Provide the [X, Y] coordinate of the cell's center where the given text is located.  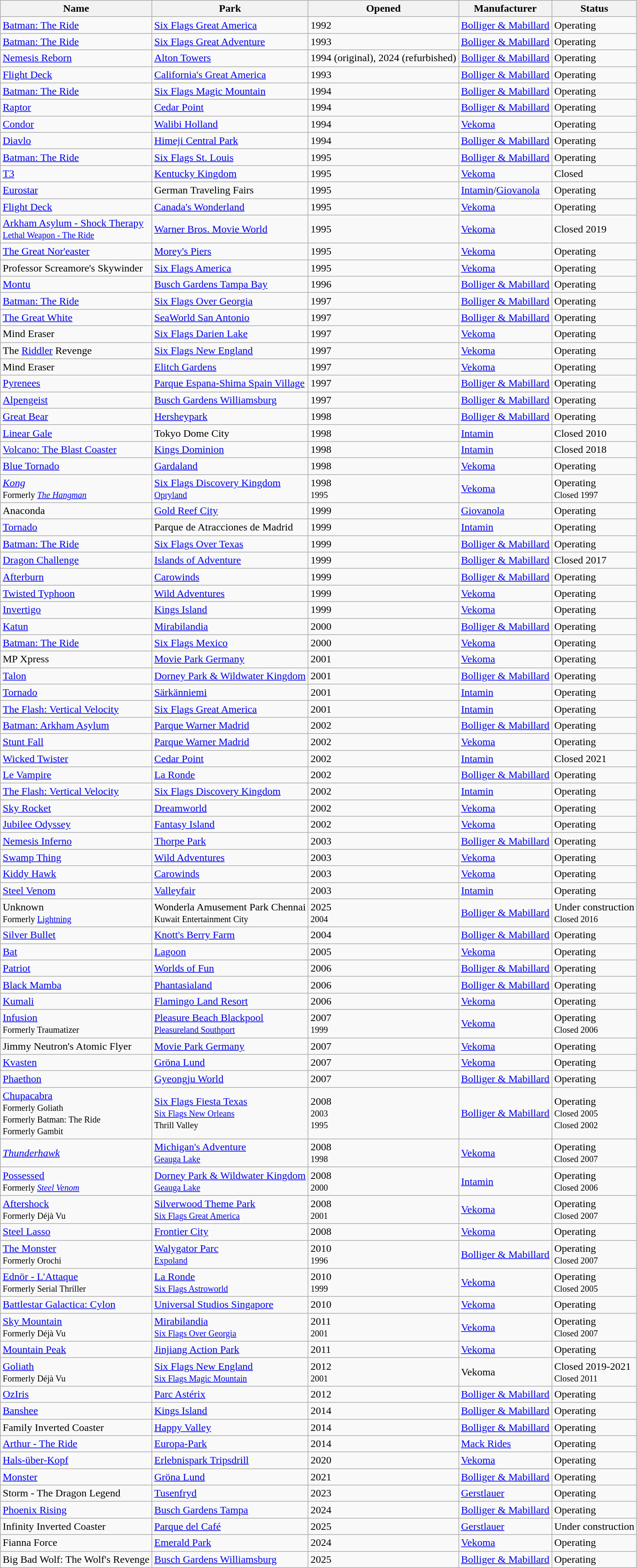
ChupacabraFormerly GoliathFormerly Batman: The RideFormerly Gambit [76, 1113]
Dorney Park & Wildwater KingdomGeauga Lake [230, 1182]
Frontier City [230, 1232]
Silverwood Theme Park Six Flags Great America [230, 1209]
Nemesis Reborn [76, 58]
Steel Venom [76, 890]
Kiddy Hawk [76, 874]
Särkänniemi [230, 692]
Parque Espana-Shima Spain Village [230, 383]
Closed 2019-2021 Closed 2011 [595, 1372]
1994 (original), 2024 (refurbished) [383, 58]
MP Xpress [76, 659]
Knott's Berry Farm [230, 935]
Battlestar Galactica: Cylon [76, 1305]
Mirabilandia [230, 626]
Opened [383, 9]
OperatingClosed 1997 [595, 488]
2008 [383, 1232]
2023 [383, 1493]
Parque del Café [230, 1526]
Operating Closed 2005 [595, 1282]
Jimmy Neutron's Atomic Flyer [76, 1046]
Volcano: The Blast Coaster [76, 449]
Dreamworld [230, 808]
Katun [76, 626]
Diavlo [76, 141]
Blue Tornado [76, 466]
AftershockFormerly Déjà Vu [76, 1209]
Nemesis Inferno [76, 841]
Valleyfair [230, 890]
California's Great America [230, 75]
Walibi Holland [230, 124]
Walygator ParcExpoland [230, 1254]
Erlebnispark Tripsdrill [230, 1460]
Patriot [76, 968]
Mirabilandia Six Flags Over Georgia [230, 1327]
20071999 [383, 1024]
Mack Rides [506, 1444]
2004 [383, 935]
Raptor [76, 108]
The Great White [76, 318]
InfusionFormerly Traumatizer [76, 1024]
Six Flags Great Adventure [230, 42]
2005 [383, 952]
Sky Rocket [76, 808]
German Traveling Fairs [230, 190]
Closed [595, 173]
Jubilee Odyssey [76, 825]
Wonderla Amusement Park Chennai Kuwait Entertainment City [230, 913]
Elitch Gardens [230, 367]
Talon [76, 676]
Jinjiang Action Park [230, 1349]
Professor Screamore's Skywinder [76, 268]
Parc Astérix [230, 1394]
Six Flags Fiesta TexasSix Flags New OrleansThrill Valley [230, 1113]
Pyrenees [76, 383]
Batman: Arkham Asylum [76, 725]
Condor [76, 124]
KongFormerly The Hangman [76, 488]
Stunt Fall [76, 742]
Mountain Peak [76, 1349]
Hersheypark [230, 416]
Name [76, 9]
1992 [383, 25]
Linear Gale [76, 433]
Fianna Force [76, 1543]
Six Flags New England [230, 350]
2010 [383, 1305]
Canada's Wonderland [230, 207]
Islands of Adventure [230, 560]
The Riddler Revenge [76, 350]
Hals-über-Kopf [76, 1460]
Six Flags Over Georgia [230, 301]
T3 [76, 173]
Emerald Park [230, 1543]
Six Flags New England Six Flags Magic Mountain [230, 1372]
Monster [76, 1477]
Worlds of Fun [230, 968]
Lagoon [230, 952]
Twisted Typhoon [76, 593]
Eurostar [76, 190]
The MonsterFormerly Orochi [76, 1254]
The Great Nor'easter [76, 252]
Arthur - The Ride [76, 1444]
La Ronde [230, 775]
Alpengeist [76, 400]
Six Flags America [230, 268]
Invertigo [76, 610]
2025 2004 [383, 913]
Flamingo Land Resort [230, 1001]
Under construction [595, 1526]
Parque de Atracciones de Madrid [230, 527]
Great Bear [76, 416]
Park [230, 9]
Kvasten [76, 1063]
Black Mamba [76, 985]
Gold Reef City [230, 511]
Dragon Challenge [76, 560]
Manufacturer [506, 9]
Tokyo Dome City [230, 433]
Gyeongju World [230, 1079]
Steel Lasso [76, 1232]
Under construction Closed 2016 [595, 913]
20122001 [383, 1372]
1996 [383, 285]
PossessedFormerly Steel Venom [76, 1182]
200820031995 [383, 1113]
Phoenix Rising [76, 1510]
Six Flags Discovery KingdomOpryland [230, 488]
Six Flags St. Louis [230, 157]
Afterburn [76, 577]
Swamp Thing [76, 858]
Thorpe Park [230, 841]
Universal Studios Singapore [230, 1305]
20112001 [383, 1327]
Closed 2021 [595, 759]
20101996 [383, 1254]
Happy Valley [230, 1427]
Le Vampire [76, 775]
2021 [383, 1477]
Six Flags Magic Mountain [230, 91]
Storm - The Dragon Legend [76, 1493]
Ednör - L'AttaqueFormerly Serial Thriller [76, 1282]
Warner Bros. Movie World [230, 229]
SeaWorld San Antonio [230, 318]
Unknown Formerly Lightning [76, 913]
2020 [383, 1460]
Giovanola [506, 511]
Kentucky Kingdom [230, 173]
La RondeSix Flags Astroworld [230, 1282]
Six Flags Over Texas [230, 544]
Dorney Park & Wildwater Kingdom [230, 676]
Europa-Park [230, 1444]
Closed 2018 [595, 449]
Morey's Piers [230, 252]
Thunderhawk [76, 1153]
20082001 [383, 1209]
Six Flags Darien Lake [230, 334]
Gardaland [230, 466]
Phantasialand [230, 985]
GoliathFormerly Déjà Vu [76, 1372]
Family Inverted Coaster [76, 1427]
Silver Bullet [76, 935]
Busch Gardens Tampa Bay [230, 285]
20082000 [383, 1182]
OzIris [76, 1394]
Kumali [76, 1001]
Six Flags Discovery Kingdom [230, 792]
19981995 [383, 488]
Phaethon [76, 1079]
Banshee [76, 1411]
Montu [76, 285]
Alton Towers [230, 58]
Tusenfryd [230, 1493]
Closed 2010 [595, 433]
2011 [383, 1349]
Sky MountainFormerly Déjà Vu [76, 1327]
Closed 2019 [595, 229]
Status [595, 9]
Infinity Inverted Coaster [76, 1526]
Arkham Asylum - Shock TherapyLethal Weapon - The Ride [76, 229]
Pleasure Beach BlackpoolPleasureland Southport [230, 1024]
Anaconda [76, 511]
Michigan's AdventureGeauga Lake [230, 1153]
Kings Dominion [230, 449]
Six Flags Mexico [230, 643]
Big Bad Wolf: The Wolf's Revenge [76, 1559]
Closed 2017 [595, 560]
20101999 [383, 1282]
2012 [383, 1394]
20081998 [383, 1153]
Wicked Twister [76, 759]
Himeji Central Park [230, 141]
Bat [76, 952]
Fantasy Island [230, 825]
Busch Gardens Tampa [230, 1510]
OperatingClosed 2005Closed 2002 [595, 1113]
Intamin/Giovanola [506, 190]
